Find where the given text appears and provide that cell's center as [X, Y] coordinate. 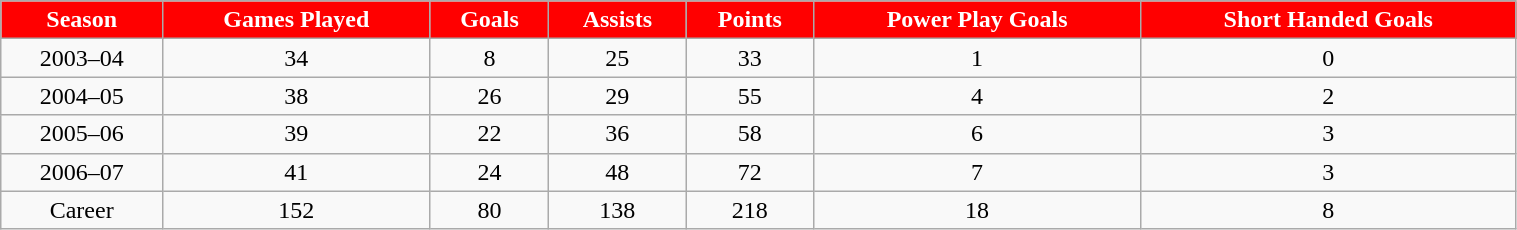
218 [750, 210]
7 [978, 172]
Short Handed Goals [1329, 20]
Games Played [296, 20]
22 [490, 134]
0 [1329, 58]
29 [618, 96]
152 [296, 210]
24 [490, 172]
36 [618, 134]
2006–07 [82, 172]
2 [1329, 96]
6 [978, 134]
58 [750, 134]
2003–04 [82, 58]
Goals [490, 20]
80 [490, 210]
1 [978, 58]
26 [490, 96]
48 [618, 172]
4 [978, 96]
55 [750, 96]
33 [750, 58]
Career [82, 210]
2004–05 [82, 96]
138 [618, 210]
2005–06 [82, 134]
41 [296, 172]
Points [750, 20]
Assists [618, 20]
25 [618, 58]
34 [296, 58]
39 [296, 134]
72 [750, 172]
Power Play Goals [978, 20]
Season [82, 20]
18 [978, 210]
38 [296, 96]
